Capture the cell that displays the provided text and extract its (x, y) central coordinate. 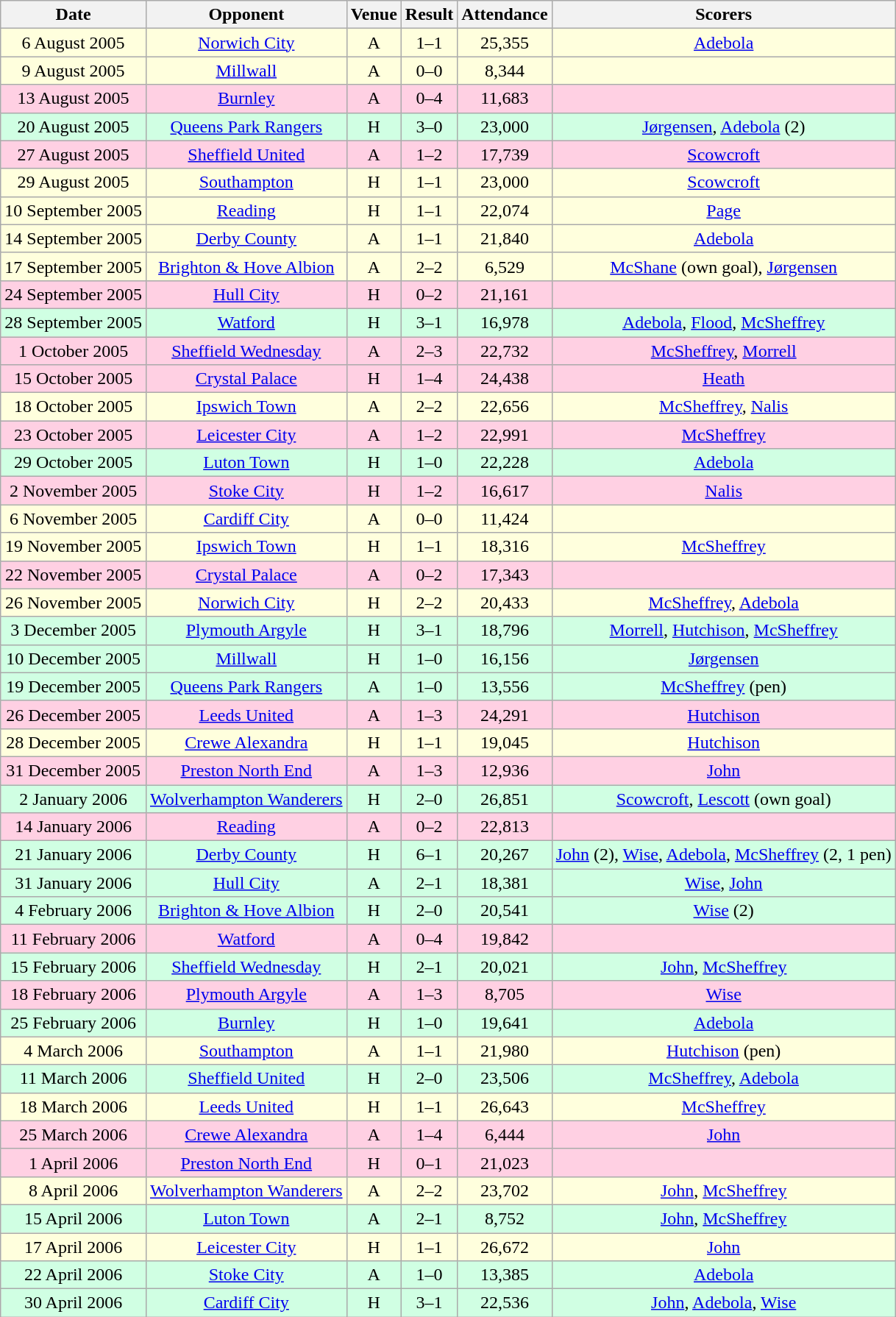
10 December 2005 (74, 658)
17 April 2006 (74, 1247)
13 August 2005 (74, 99)
Scowcroft, Lescott (own goal) (724, 798)
3 December 2005 (74, 631)
Jørgensen, Adebola (2) (724, 127)
4 March 2006 (74, 1051)
11 February 2006 (74, 939)
Date (74, 15)
21,840 (505, 238)
Venue (374, 15)
1 October 2005 (74, 351)
22 April 2006 (74, 1275)
11,683 (505, 99)
14 January 2006 (74, 827)
20 August 2005 (74, 127)
18,381 (505, 883)
13,556 (505, 686)
20,267 (505, 855)
John, Adebola, Wise (724, 1303)
Jørgensen (724, 658)
24 September 2005 (74, 294)
31 January 2006 (74, 883)
6 November 2005 (74, 519)
26 November 2005 (74, 603)
26,672 (505, 1247)
13,385 (505, 1275)
30 April 2006 (74, 1303)
19,045 (505, 742)
19,641 (505, 1023)
24,291 (505, 714)
6 August 2005 (74, 43)
Page (724, 210)
22,228 (505, 463)
1 April 2006 (74, 1162)
14 September 2005 (74, 238)
8 April 2006 (74, 1190)
John (2), Wise, Adebola, McSheffrey (2, 1 pen) (724, 855)
18 February 2006 (74, 995)
2 January 2006 (74, 798)
21,980 (505, 1051)
16,617 (505, 491)
15 April 2006 (74, 1218)
8,752 (505, 1218)
21,023 (505, 1162)
McSheffrey, Morrell (724, 351)
26,643 (505, 1107)
8,705 (505, 995)
28 September 2005 (74, 322)
9 August 2005 (74, 71)
Adebola, Flood, McSheffrey (724, 322)
19,842 (505, 939)
20,433 (505, 603)
31 December 2005 (74, 770)
17 September 2005 (74, 266)
Morrell, Hutchison, McSheffrey (724, 631)
25 February 2006 (74, 1023)
16,978 (505, 322)
Result (429, 15)
25,355 (505, 43)
6,529 (505, 266)
Wise, John (724, 883)
3–0 (429, 127)
8,344 (505, 71)
15 February 2006 (74, 967)
28 December 2005 (74, 742)
0–1 (429, 1162)
2 November 2005 (74, 491)
6,444 (505, 1135)
12,936 (505, 770)
22,536 (505, 1303)
29 August 2005 (74, 182)
McSheffrey (pen) (724, 686)
24,438 (505, 379)
17,343 (505, 575)
2–3 (429, 351)
22,991 (505, 435)
Wise (2) (724, 911)
16,156 (505, 658)
21,161 (505, 294)
23 October 2005 (74, 435)
20,021 (505, 967)
10 September 2005 (74, 210)
22,656 (505, 407)
20,541 (505, 911)
22 November 2005 (74, 575)
18 October 2005 (74, 407)
6–1 (429, 855)
23,702 (505, 1190)
4 February 2006 (74, 911)
19 November 2005 (74, 547)
Heath (724, 379)
22,813 (505, 827)
Opponent (246, 15)
18,316 (505, 547)
18,796 (505, 631)
25 March 2006 (74, 1135)
26,851 (505, 798)
11 March 2006 (74, 1079)
29 October 2005 (74, 463)
27 August 2005 (74, 155)
Scorers (724, 15)
McShane (own goal), Jørgensen (724, 266)
Attendance (505, 15)
21 January 2006 (74, 855)
23,506 (505, 1079)
22,732 (505, 351)
Hutchison (pen) (724, 1051)
18 March 2006 (74, 1107)
17,739 (505, 155)
Wise (724, 995)
11,424 (505, 519)
Nalis (724, 491)
McSheffrey, Nalis (724, 407)
15 October 2005 (74, 379)
22,074 (505, 210)
26 December 2005 (74, 714)
19 December 2005 (74, 686)
